Determine the (X, Y) coordinate at the center of the cell enclosing the given text.  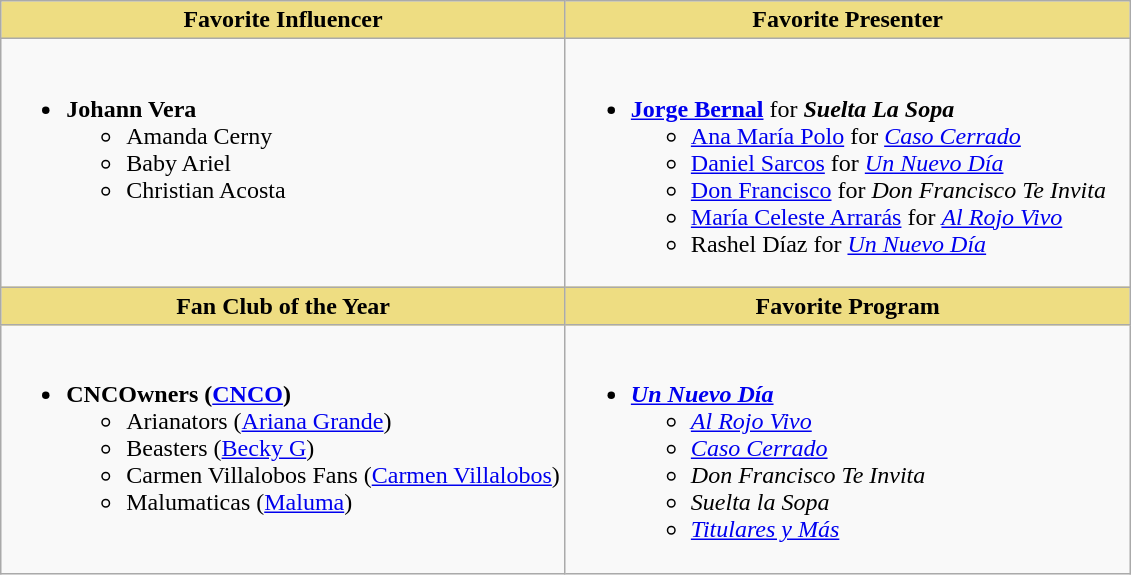
Favorite Influencer (284, 20)
Favorite Presenter (848, 20)
Johann VeraAmanda CernyBaby ArielChristian Acosta (284, 163)
Fan Club of the Year (284, 306)
Favorite Program (848, 306)
CNCOwners (CNCO)Arianators (Ariana Grande)Beasters (Becky G)Carmen Villalobos Fans (Carmen Villalobos)Malumaticas (Maluma) (284, 449)
Un Nuevo DíaAl Rojo VivoCaso CerradoDon Francisco Te InvitaSuelta la SopaTitulares y Más (848, 449)
